Locate the cell with the specified text and output its (X, Y) center coordinate. 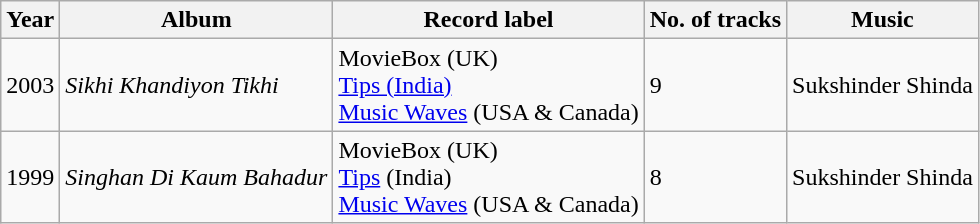
1999 (30, 177)
No. of tracks (715, 20)
9 (715, 85)
Music (883, 20)
Record label (488, 20)
8 (715, 177)
Album (196, 20)
Singhan Di Kaum Bahadur (196, 177)
2003 (30, 85)
Year (30, 20)
Sikhi Khandiyon Tikhi (196, 85)
